Capture the cell that displays the provided text and extract its (X, Y) central coordinate. 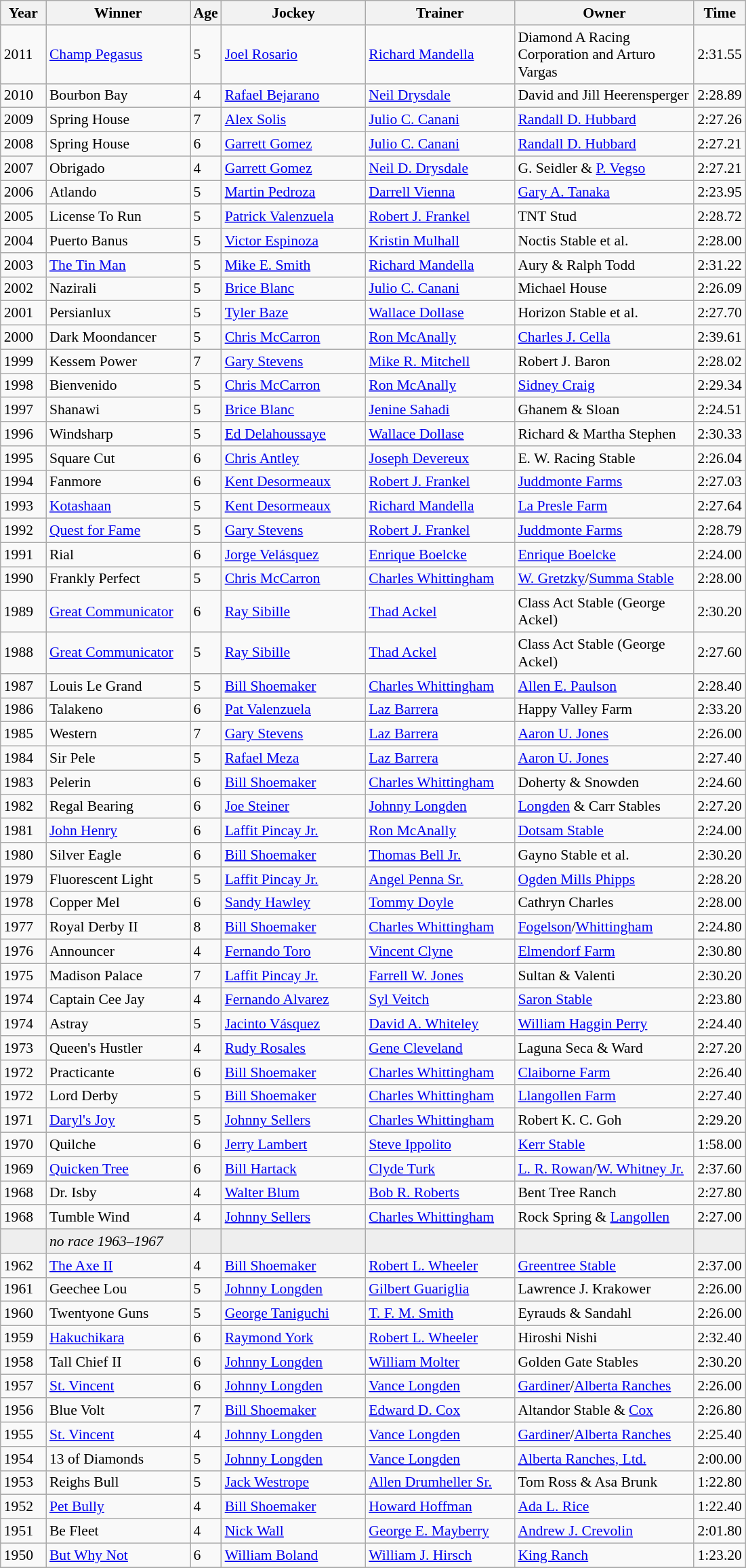
Neil D. Drysdale (440, 168)
Clyde Turk (440, 1169)
Farrell W. Jones (440, 976)
Persianlux (118, 313)
Bourbon Bay (118, 96)
Michael House (604, 289)
Pat Valenzuela (294, 710)
Captain Cee Jay (118, 1000)
Frankly Perfect (118, 579)
Fogelson/Whittingham (604, 927)
Louis Le Grand (118, 686)
2:30.33 (720, 434)
Silver Eagle (118, 855)
Laguna Seca & Ward (604, 1048)
2001 (23, 313)
8 (205, 927)
Andrew J. Crevolin (604, 1531)
Jockey (294, 13)
William J. Hirsch (440, 1555)
But Why Not (118, 1555)
Chris Antley (294, 458)
Diamond A Racing Corporation and Arturo Vargas (604, 54)
Dotsam Stable (604, 831)
Alex Solis (294, 120)
Greentree Stable (604, 1266)
13 of Diamonds (118, 1459)
Quest for Fame (118, 531)
Gene Cleveland (440, 1048)
Winner (118, 13)
Western (118, 734)
Pelerin (118, 782)
Rock Spring & Langollen (604, 1218)
Howard Hoffman (440, 1507)
1996 (23, 434)
1983 (23, 782)
2:28.40 (720, 686)
Bob R. Roberts (440, 1193)
Thomas Bell Jr. (440, 855)
Joseph Devereux (440, 458)
2:27.64 (720, 506)
1985 (23, 734)
1962 (23, 1266)
Bienvenido (118, 386)
2:26.09 (720, 289)
1973 (23, 1048)
David A. Whiteley (440, 1024)
Jerry Lambert (294, 1145)
1971 (23, 1121)
1:23.20 (720, 1555)
Fluorescent Light (118, 879)
Quilche (118, 1145)
Kessem Power (118, 361)
Bill Hartack (294, 1169)
2:39.61 (720, 338)
Rafael Meza (294, 759)
Atlando (118, 193)
G. Seidler & P. Vegso (604, 168)
1970 (23, 1145)
Tom Ross & Asa Brunk (604, 1483)
Sultan & Valenti (604, 976)
1953 (23, 1483)
Gayno Stable et al. (604, 855)
Nazirali (118, 289)
Syl Veitch (440, 1000)
Tall Chief II (118, 1362)
Owner (604, 13)
Blue Volt (118, 1411)
Fanmore (118, 482)
Mike E. Smith (294, 265)
2:30.80 (720, 952)
2009 (23, 120)
Cathryn Charles (604, 903)
Fernando Toro (294, 952)
Gary A. Tanaka (604, 193)
Year (23, 13)
2010 (23, 96)
1958 (23, 1362)
1992 (23, 531)
1975 (23, 976)
Victor Espinoza (294, 241)
2:28.02 (720, 361)
Sir Pele (118, 759)
Royal Derby II (118, 927)
Obrigado (118, 168)
Joel Rosario (294, 54)
Dr. Isby (118, 1193)
Jack Westrope (294, 1483)
1952 (23, 1507)
1997 (23, 410)
2:28.72 (720, 217)
2007 (23, 168)
1991 (23, 555)
License To Run (118, 217)
Lawrence J. Krakower (604, 1289)
Longden & Carr Stables (604, 807)
Noctis Stable et al. (604, 241)
2:26.04 (720, 458)
Robert J. Baron (604, 361)
Charles J. Cella (604, 338)
Trainer (440, 13)
2:33.20 (720, 710)
The Axe II (118, 1266)
1959 (23, 1338)
Aury & Ralph Todd (604, 265)
1989 (23, 611)
Darrell Vienna (440, 193)
1981 (23, 831)
Ada L. Rice (604, 1507)
Copper Mel (118, 903)
2:26.80 (720, 1411)
1956 (23, 1411)
Regal Bearing (118, 807)
1988 (23, 654)
Champ Pegasus (118, 54)
1999 (23, 361)
Eyrauds & Sandahl (604, 1314)
Vincent Clyne (440, 952)
2:24.80 (720, 927)
La Presle Farm (604, 506)
1979 (23, 879)
William Molter (440, 1362)
2:29.34 (720, 386)
2:27.80 (720, 1193)
2:31.22 (720, 265)
Square Cut (118, 458)
L. R. Rowan/W. Whitney Jr. (604, 1169)
TNT Stud (604, 217)
Be Fleet (118, 1531)
Windsharp (118, 434)
1976 (23, 952)
Alberta Ranches, Ltd. (604, 1459)
1977 (23, 927)
1950 (23, 1555)
1980 (23, 855)
1994 (23, 482)
Talakeno (118, 710)
David and Jill Heerensperger (604, 96)
2005 (23, 217)
Rudy Rosales (294, 1048)
1955 (23, 1434)
Queen's Hustler (118, 1048)
Jorge Velásquez (294, 555)
Age (205, 13)
Elmendorf Farm (604, 952)
Reighs Bull (118, 1483)
Patrick Valenzuela (294, 217)
John Henry (118, 831)
Announcer (118, 952)
Daryl's Joy (118, 1121)
Tommy Doyle (440, 903)
Claiborne Farm (604, 1072)
2:23.80 (720, 1000)
1951 (23, 1531)
2:37.60 (720, 1169)
1986 (23, 710)
2:26.40 (720, 1072)
1:22.40 (720, 1507)
William Haggin Perry (604, 1024)
Sidney Craig (604, 386)
2011 (23, 54)
Fernando Alvarez (294, 1000)
2:31.55 (720, 54)
George E. Mayberry (440, 1531)
2:32.40 (720, 1338)
1957 (23, 1386)
Angel Penna Sr. (440, 879)
Pet Bully (118, 1507)
Rafael Bejarano (294, 96)
Time (720, 13)
1954 (23, 1459)
Neil Drysdale (440, 96)
Jacinto Vásquez (294, 1024)
2:24.60 (720, 782)
1982 (23, 807)
2:01.80 (720, 1531)
The Tin Man (118, 265)
Ogden Mills Phipps (604, 879)
Tyler Baze (294, 313)
Happy Valley Farm (604, 710)
2:24.40 (720, 1024)
1961 (23, 1289)
Puerto Banus (118, 241)
Rial (118, 555)
Nick Wall (294, 1531)
Dark Moondancer (118, 338)
2:24.51 (720, 410)
1987 (23, 686)
Kristin Mulhall (440, 241)
1995 (23, 458)
Hakuchikara (118, 1338)
E. W. Racing Stable (604, 458)
King Ranch (604, 1555)
2008 (23, 144)
2:29.20 (720, 1121)
2:27.60 (720, 654)
Golden Gate Stables (604, 1362)
Lord Derby (118, 1096)
Madison Palace (118, 976)
Jenine Sahadi (440, 410)
2:00.00 (720, 1459)
George Taniguchi (294, 1314)
Gilbert Guariglia (440, 1289)
2:27.00 (720, 1218)
Richard & Martha Stephen (604, 434)
Horizon Stable et al. (604, 313)
2003 (23, 265)
1:58.00 (720, 1145)
2:27.70 (720, 313)
1993 (23, 506)
no race 1963–1967 (118, 1241)
1998 (23, 386)
Saron Stable (604, 1000)
Walter Blum (294, 1193)
Altandor Stable & Cox (604, 1411)
Edward D. Cox (440, 1411)
1:22.80 (720, 1483)
Quicken Tree (118, 1169)
Doherty & Snowden (604, 782)
2:27.26 (720, 120)
Martin Pedroza (294, 193)
T. F. M. Smith (440, 1314)
Practicante (118, 1072)
2:28.79 (720, 531)
Kotashaan (118, 506)
Sandy Hawley (294, 903)
2:27.03 (720, 482)
2006 (23, 193)
Ghanem & Sloan (604, 410)
2:25.40 (720, 1434)
Astray (118, 1024)
2000 (23, 338)
Allen E. Paulson (604, 686)
2002 (23, 289)
2004 (23, 241)
Steve Ippolito (440, 1145)
1960 (23, 1314)
2:23.95 (720, 193)
1990 (23, 579)
2:37.00 (720, 1266)
Allen Drumheller Sr. (440, 1483)
Bent Tree Ranch (604, 1193)
Tumble Wind (118, 1218)
Shanawi (118, 410)
Twentyone Guns (118, 1314)
Joe Steiner (294, 807)
William Boland (294, 1555)
1978 (23, 903)
2:28.89 (720, 96)
2:28.20 (720, 879)
Robert K. C. Goh (604, 1121)
Kerr Stable (604, 1145)
Geechee Lou (118, 1289)
Mike R. Mitchell (440, 361)
W. Gretzky/Summa Stable (604, 579)
Ed Delahoussaye (294, 434)
Hiroshi Nishi (604, 1338)
1969 (23, 1169)
Raymond York (294, 1338)
1984 (23, 759)
Llangollen Farm (604, 1096)
